Output the (x, y) coordinate of the center of the cell containing the given text.  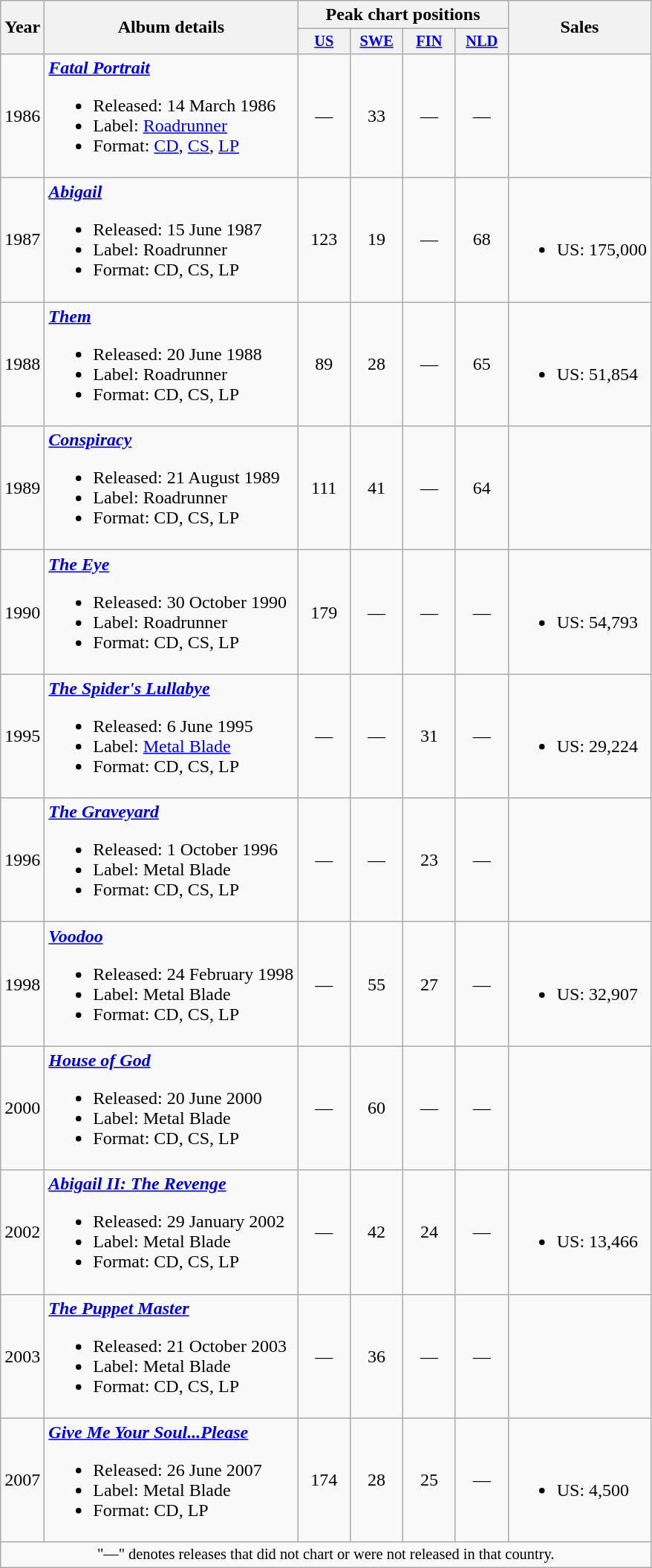
36 (377, 1356)
33 (377, 116)
111 (324, 489)
1990 (22, 612)
24 (429, 1232)
Give Me Your Soul...PleaseReleased: 26 June 2007Label: Metal BladeFormat: CD, LP (171, 1480)
1989 (22, 489)
US: 32,907 (579, 984)
The EyeReleased: 30 October 1990Label: RoadrunnerFormat: CD, CS, LP (171, 612)
ConspiracyReleased: 21 August 1989Label: RoadrunnerFormat: CD, CS, LP (171, 489)
ThemReleased: 20 June 1988Label: RoadrunnerFormat: CD, CS, LP (171, 364)
US: 51,854 (579, 364)
89 (324, 364)
2000 (22, 1108)
US: 175,000 (579, 241)
Peak chart positions (402, 15)
US: 29,224 (579, 736)
1996 (22, 860)
SWE (377, 42)
US: 4,500 (579, 1480)
64 (481, 489)
VoodooReleased: 24 February 1998Label: Metal BladeFormat: CD, CS, LP (171, 984)
60 (377, 1108)
House of GodReleased: 20 June 2000Label: Metal BladeFormat: CD, CS, LP (171, 1108)
Sales (579, 27)
Fatal PortraitReleased: 14 March 1986Label: RoadrunnerFormat: CD, CS, LP (171, 116)
179 (324, 612)
2003 (22, 1356)
US (324, 42)
The Puppet MasterReleased: 21 October 2003Label: Metal BladeFormat: CD, CS, LP (171, 1356)
25 (429, 1480)
123 (324, 241)
1998 (22, 984)
2007 (22, 1480)
23 (429, 860)
FIN (429, 42)
31 (429, 736)
US: 54,793 (579, 612)
65 (481, 364)
55 (377, 984)
NLD (481, 42)
1986 (22, 116)
"—" denotes releases that did not chart or were not released in that country. (326, 1555)
1987 (22, 241)
174 (324, 1480)
US: 13,466 (579, 1232)
Year (22, 27)
41 (377, 489)
27 (429, 984)
AbigailReleased: 15 June 1987Label: RoadrunnerFormat: CD, CS, LP (171, 241)
The GraveyardReleased: 1 October 1996Label: Metal BladeFormat: CD, CS, LP (171, 860)
The Spider's LullabyeReleased: 6 June 1995Label: Metal BladeFormat: CD, CS, LP (171, 736)
Abigail II: The RevengeReleased: 29 January 2002Label: Metal BladeFormat: CD, CS, LP (171, 1232)
19 (377, 241)
42 (377, 1232)
1988 (22, 364)
2002 (22, 1232)
Album details (171, 27)
1995 (22, 736)
68 (481, 241)
